Provide the (X, Y) coordinate of the cell's center where the given text is located.  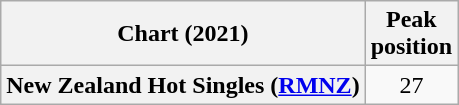
27 (411, 85)
New Zealand Hot Singles (RMNZ) (183, 85)
Peakposition (411, 34)
Chart (2021) (183, 34)
